Search for the cell housing the specified text and yield its (x, y) center coordinate. 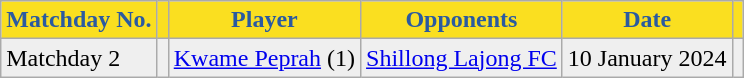
Shillong Lajong FC (462, 58)
Date (647, 20)
Player (264, 20)
Kwame Peprah (1) (264, 58)
Matchday No. (79, 20)
10 January 2024 (647, 58)
Matchday 2 (79, 58)
Opponents (462, 20)
